From the cell containing the given text, extract its center point as [X, Y] coordinate. 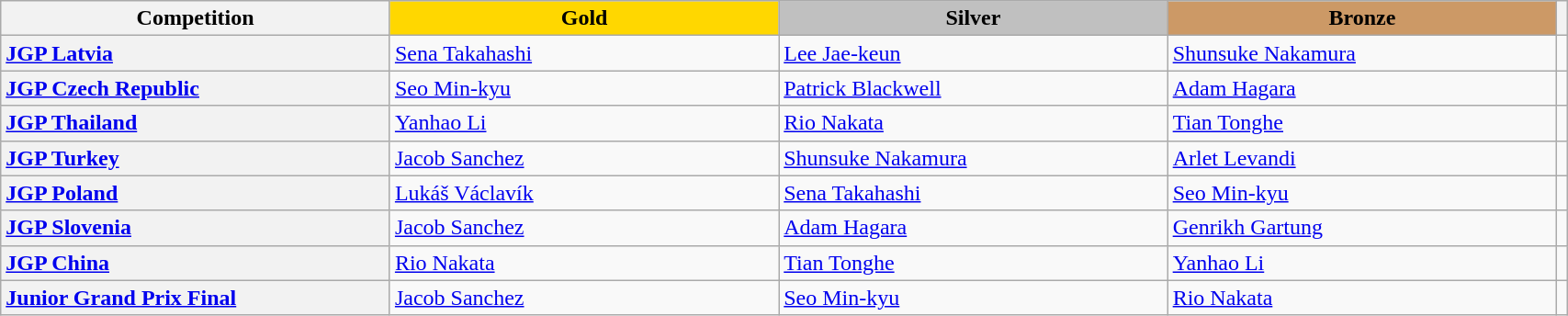
JGP Slovenia [196, 228]
JGP Latvia [196, 53]
Genrikh Gartung [1361, 228]
JGP Turkey [196, 158]
Arlet Levandi [1361, 158]
Patrick Blackwell [974, 88]
JGP China [196, 263]
Bronze [1361, 18]
JGP Thailand [196, 123]
JGP Poland [196, 193]
Lee Jae-keun [974, 53]
JGP Czech Republic [196, 88]
Junior Grand Prix Final [196, 298]
Lukáš Václavík [584, 193]
Silver [974, 18]
Competition [196, 18]
Gold [584, 18]
